Detect which cell encompasses the target text, then output its (X, Y) center coordinate. 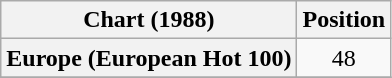
Europe (European Hot 100) (149, 58)
48 (344, 58)
Chart (1988) (149, 20)
Position (344, 20)
